Determine the [x, y] coordinate at the center of the cell enclosing the given text.  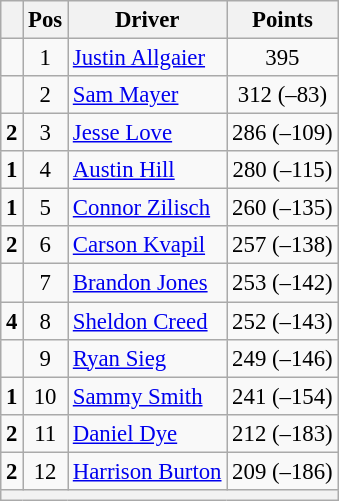
8 [46, 321]
280 (–115) [282, 170]
Sam Mayer [148, 95]
286 (–109) [282, 133]
209 (–186) [282, 471]
312 (–83) [282, 95]
Brandon Jones [148, 283]
7 [46, 283]
253 (–142) [282, 283]
Justin Allgaier [148, 58]
3 [46, 133]
241 (–154) [282, 396]
Ryan Sieg [148, 358]
Jesse Love [148, 133]
Harrison Burton [148, 471]
395 [282, 58]
9 [46, 358]
11 [46, 433]
Connor Zilisch [148, 208]
12 [46, 471]
Sammy Smith [148, 396]
260 (–135) [282, 208]
Points [282, 20]
Pos [46, 20]
6 [46, 245]
252 (–143) [282, 321]
Driver [148, 20]
212 (–183) [282, 433]
257 (–138) [282, 245]
Sheldon Creed [148, 321]
249 (–146) [282, 358]
Austin Hill [148, 170]
10 [46, 396]
Daniel Dye [148, 433]
Carson Kvapil [148, 245]
5 [46, 208]
